Identify which cell holds the provided text, then report its [x, y] central coordinate. 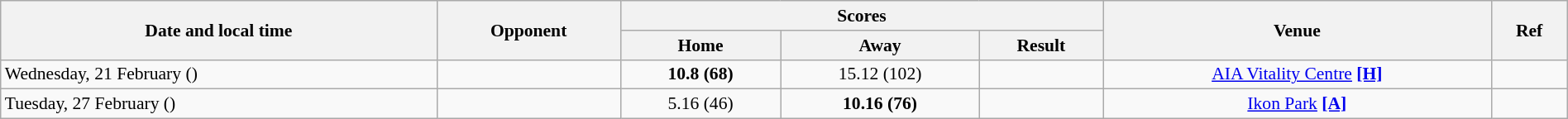
Opponent [528, 30]
Tuesday, 27 February () [218, 104]
Scores [862, 16]
Home [700, 45]
Date and local time [218, 30]
Ref [1529, 30]
AIA Vitality Centre [H] [1297, 74]
Wednesday, 21 February () [218, 74]
Away [880, 45]
10.16 (76) [880, 104]
15.12 (102) [880, 74]
5.16 (46) [700, 104]
Venue [1297, 30]
10.8 (68) [700, 74]
Result [1040, 45]
Ikon Park [A] [1297, 104]
